Detect which cell encompasses the target text, then output its (x, y) center coordinate. 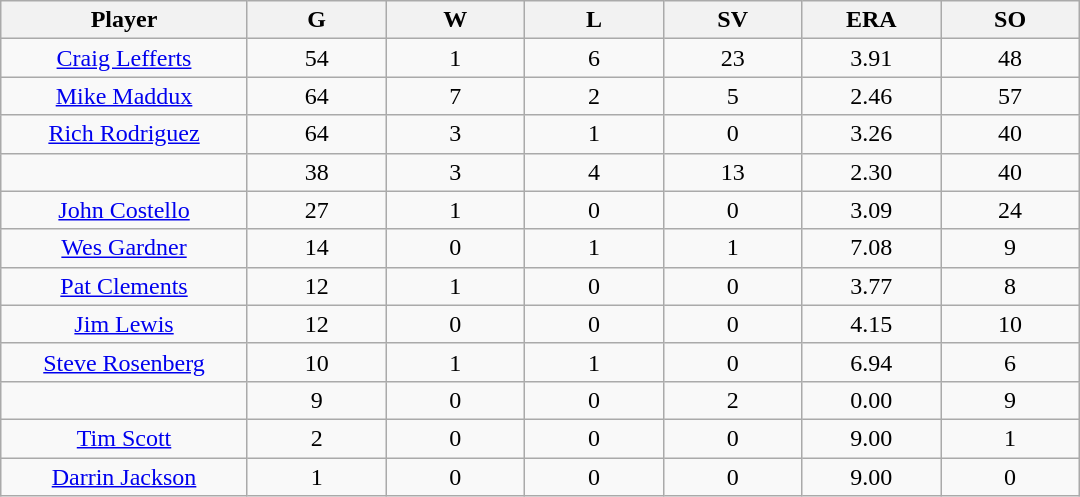
Mike Maddux (124, 96)
L (594, 20)
6.94 (872, 362)
3.91 (872, 58)
SO (1010, 20)
23 (732, 58)
Player (124, 20)
Rich Rodriguez (124, 134)
G (316, 20)
27 (316, 210)
8 (1010, 286)
Darrin Jackson (124, 477)
John Costello (124, 210)
5 (732, 96)
Craig Lefferts (124, 58)
Jim Lewis (124, 324)
24 (1010, 210)
54 (316, 58)
3.26 (872, 134)
SV (732, 20)
3.77 (872, 286)
ERA (872, 20)
4 (594, 172)
0.00 (872, 400)
Wes Gardner (124, 248)
3.09 (872, 210)
W (456, 20)
57 (1010, 96)
Pat Clements (124, 286)
13 (732, 172)
14 (316, 248)
7 (456, 96)
48 (1010, 58)
2.30 (872, 172)
4.15 (872, 324)
38 (316, 172)
Steve Rosenberg (124, 362)
7.08 (872, 248)
Tim Scott (124, 438)
2.46 (872, 96)
